Capture the cell that displays the provided text and extract its (X, Y) central coordinate. 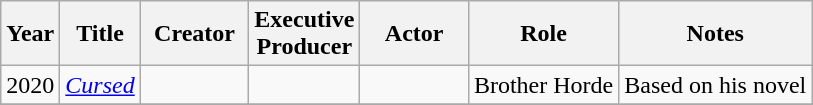
Brother Horde (543, 85)
Title (100, 34)
Cursed (100, 85)
Year (30, 34)
Notes (716, 34)
Based on his novel (716, 85)
Executive Producer (304, 34)
Creator (194, 34)
2020 (30, 85)
Actor (414, 34)
Role (543, 34)
